Return the (x, y) coordinate for the center point of the cell that contains the specified text.  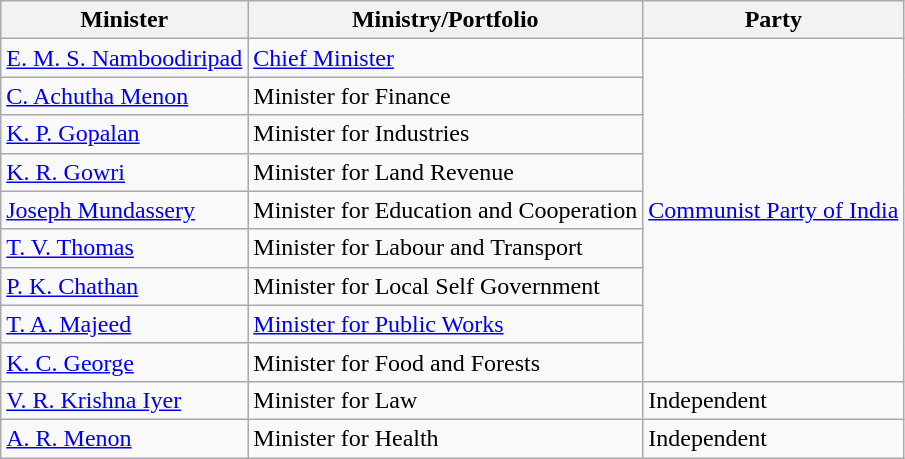
K. R. Gowri (124, 172)
Communist Party of India (774, 210)
A. R. Menon (124, 438)
E. M. S. Namboodiripad (124, 58)
Minister for Industries (446, 134)
K. P. Gopalan (124, 134)
Chief Minister (446, 58)
Minister for Food and Forests (446, 362)
Minister for Finance (446, 96)
Minister for Law (446, 400)
Minister for Labour and Transport (446, 248)
C. Achutha Menon (124, 96)
Ministry/Portfolio (446, 20)
Joseph Mundassery (124, 210)
Minister for Land Revenue (446, 172)
Minister (124, 20)
T. V. Thomas (124, 248)
Minister for Public Works (446, 324)
P. K. Chathan (124, 286)
K. C. George (124, 362)
Party (774, 20)
V. R. Krishna Iyer (124, 400)
T. A. Majeed (124, 324)
Minister for Health (446, 438)
Minister for Education and Cooperation (446, 210)
Minister for Local Self Government (446, 286)
